Provide the [X, Y] coordinate of the cell's center where the given text is located.  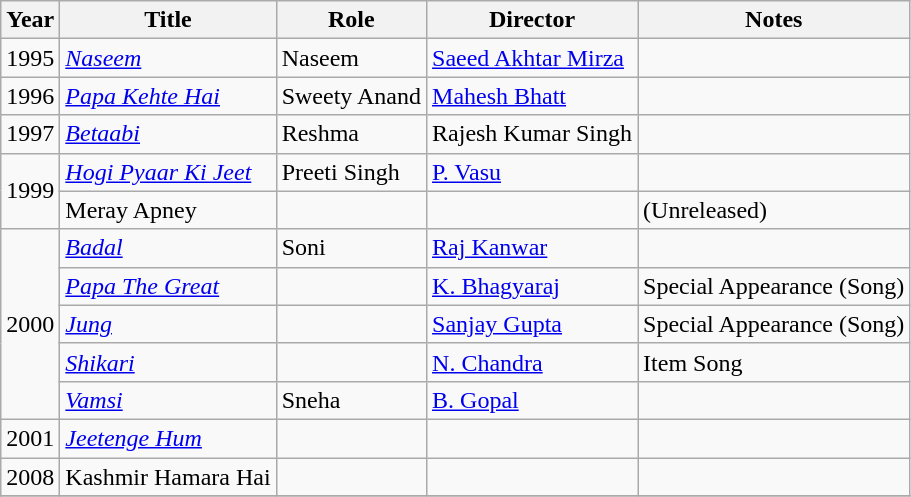
Jung [168, 324]
Sanjay Gupta [532, 324]
Preeti Singh [351, 172]
Badal [168, 248]
2000 [30, 324]
Saeed Akhtar Mirza [532, 58]
Kashmir Hamara Hai [168, 477]
Papa The Great [168, 286]
Vamsi [168, 400]
1996 [30, 96]
Reshma [351, 134]
Sweety Anand [351, 96]
1995 [30, 58]
(Unreleased) [774, 210]
Shikari [168, 362]
Rajesh Kumar Singh [532, 134]
1999 [30, 191]
Title [168, 20]
Jeetenge Hum [168, 438]
Sneha [351, 400]
Soni [351, 248]
Role [351, 20]
P. Vasu [532, 172]
Betaabi [168, 134]
Hogi Pyaar Ki Jeet [168, 172]
Item Song [774, 362]
Meray Apney [168, 210]
1997 [30, 134]
K. Bhagyaraj [532, 286]
Notes [774, 20]
B. Gopal [532, 400]
2001 [30, 438]
Papa Kehte Hai [168, 96]
Year [30, 20]
Raj Kanwar [532, 248]
Mahesh Bhatt [532, 96]
2008 [30, 477]
N. Chandra [532, 362]
Director [532, 20]
